Extract the [x, y] coordinate from the center of the cell holding the provided text.  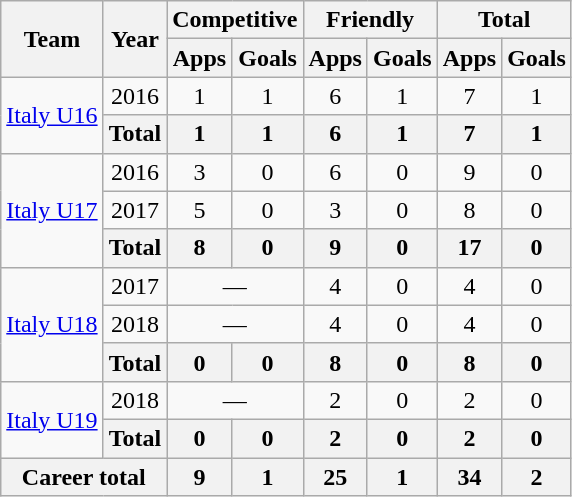
Team [52, 39]
Italy U16 [52, 115]
Career total [84, 477]
Italy U17 [52, 210]
Friendly [370, 20]
Italy U19 [52, 419]
Year [135, 39]
5 [200, 210]
17 [469, 248]
34 [469, 477]
Competitive [235, 20]
25 [335, 477]
Italy U18 [52, 324]
